Find where the given text appears and provide that cell's center as (x, y) coordinate. 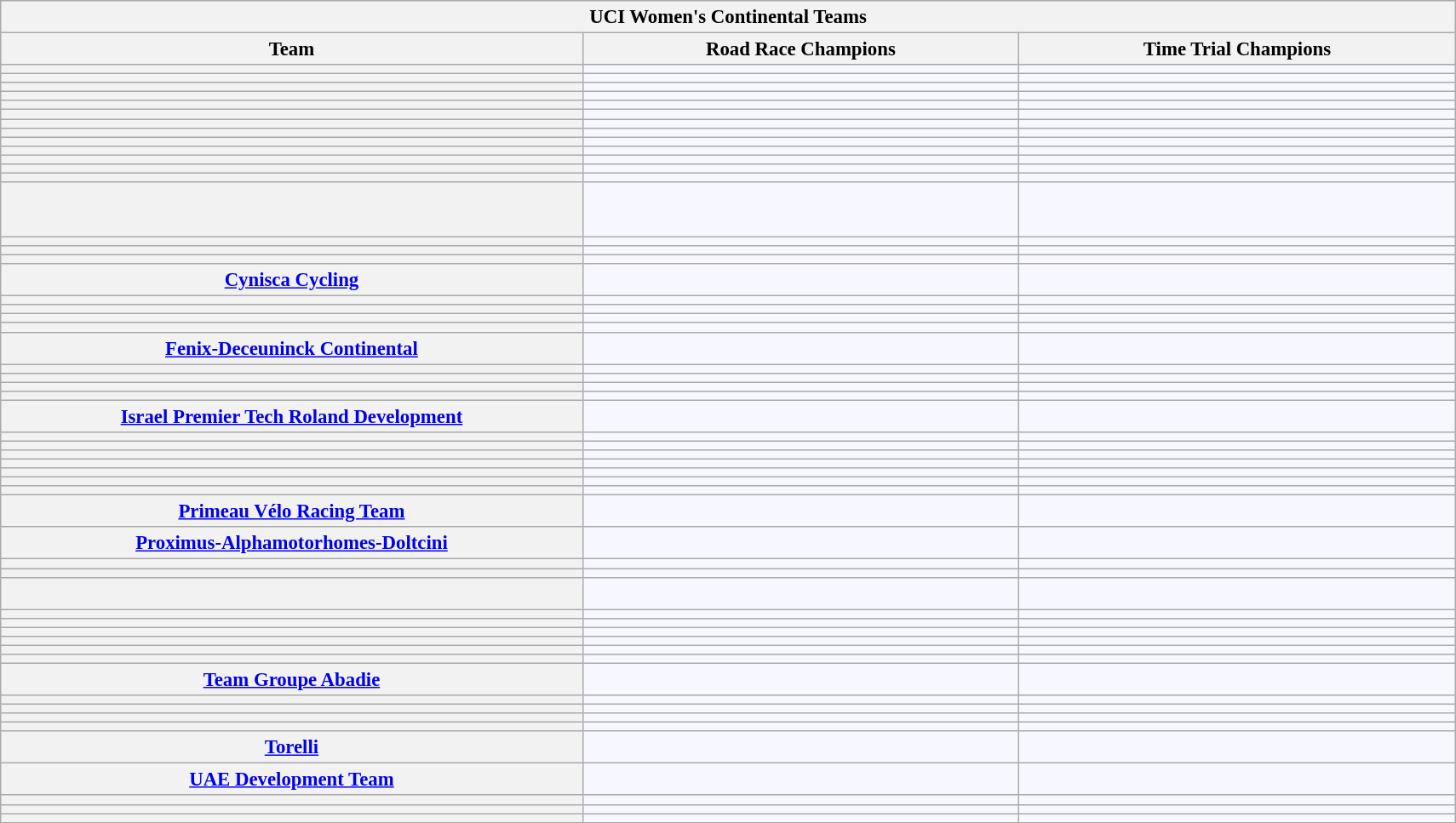
Proximus-Alphamotorhomes-Doltcini (291, 544)
UAE Development Team (291, 780)
Team Groupe Abadie (291, 679)
UCI Women's Continental Teams (728, 17)
Cynisca Cycling (291, 280)
Israel Premier Tech Roland Development (291, 416)
Time Trial Champions (1238, 49)
Primeau Vélo Racing Team (291, 512)
Torelli (291, 747)
Road Race Champions (800, 49)
Team (291, 49)
Fenix-Deceuninck Continental (291, 348)
